Search for the cell housing the specified text and yield its (X, Y) center coordinate. 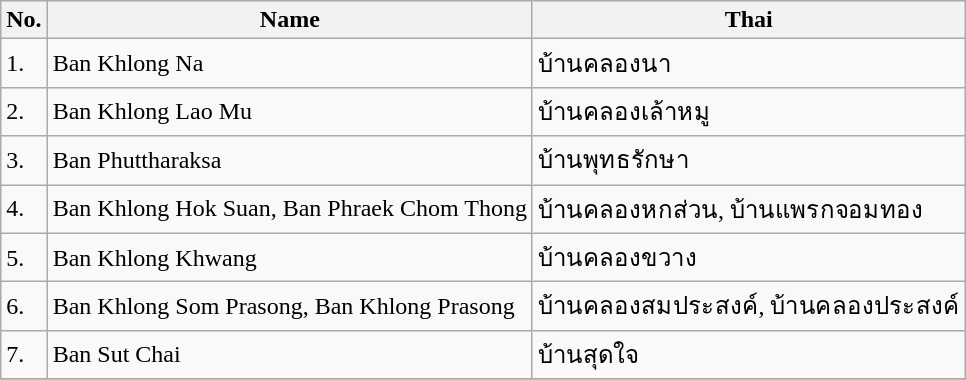
Ban Sut Chai (290, 354)
Thai (748, 20)
บ้านคลองสมประสงค์, บ้านคลองประสงค์ (748, 306)
บ้านคลองเล้าหมู (748, 112)
บ้านพุทธรักษา (748, 160)
1. (24, 64)
บ้านสุดใจ (748, 354)
2. (24, 112)
5. (24, 258)
Ban Khlong Lao Mu (290, 112)
บ้านคลองขวาง (748, 258)
Ban Khlong Hok Suan, Ban Phraek Chom Thong (290, 208)
6. (24, 306)
Name (290, 20)
Ban Khlong Som Prasong, Ban Khlong Prasong (290, 306)
No. (24, 20)
บ้านคลองนา (748, 64)
3. (24, 160)
Ban Khlong Na (290, 64)
7. (24, 354)
4. (24, 208)
Ban Phuttharaksa (290, 160)
Ban Khlong Khwang (290, 258)
บ้านคลองหกส่วน, บ้านแพรกจอมทอง (748, 208)
